Identify which cell holds the provided text, then report its [x, y] central coordinate. 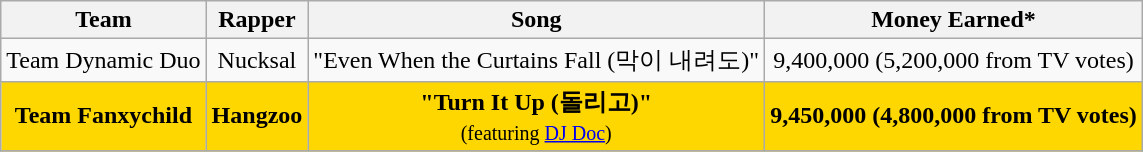
9,450,000 (4,800,000 from TV votes) [954, 116]
Hangzoo [257, 116]
Team Fanxychild [104, 116]
Money Earned* [954, 20]
Rapper [257, 20]
9,400,000 (5,200,000 from TV votes) [954, 60]
Team [104, 20]
Nucksal [257, 60]
"Turn It Up (돌리고)"(featuring DJ Doc) [536, 116]
Song [536, 20]
Team Dynamic Duo [104, 60]
"Even When the Curtains Fall (막이 내려도)" [536, 60]
